Extract the [x, y] coordinate from the center of the cell holding the provided text.  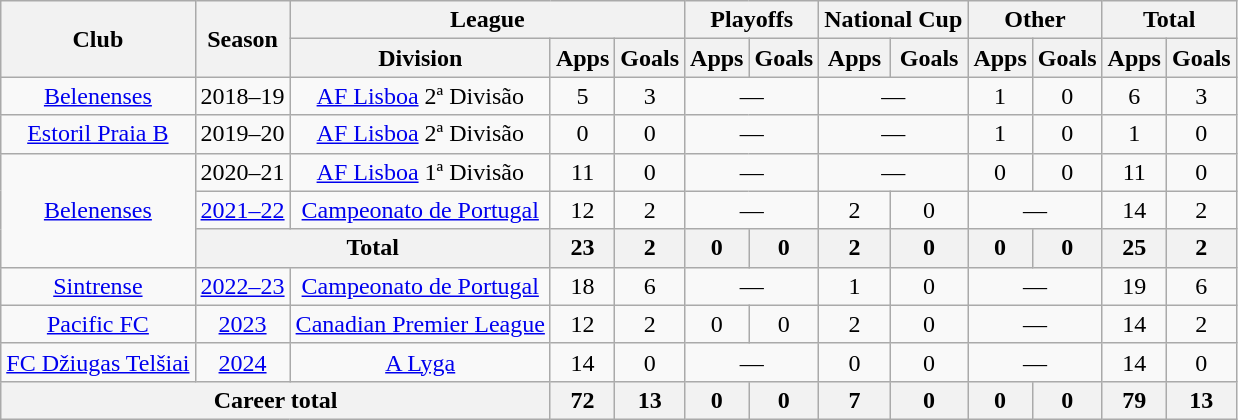
Pacific FC [98, 324]
19 [1134, 286]
National Cup [894, 20]
League [487, 20]
A Lyga [420, 362]
23 [582, 248]
Division [420, 58]
72 [582, 400]
FC Džiugas Telšiai [98, 362]
Club [98, 39]
Career total [276, 400]
2019–20 [242, 134]
Other [1035, 20]
Estoril Praia B [98, 134]
2024 [242, 362]
Canadian Premier League [420, 324]
Playoffs [752, 20]
Sintrense [98, 286]
AF Lisboa 1ª Divisão [420, 172]
7 [855, 400]
Season [242, 39]
2022–23 [242, 286]
2023 [242, 324]
2018–19 [242, 96]
18 [582, 286]
2020–21 [242, 172]
2021–22 [242, 210]
79 [1134, 400]
5 [582, 96]
25 [1134, 248]
